Locate the cell with the specified text and output its [x, y] center coordinate. 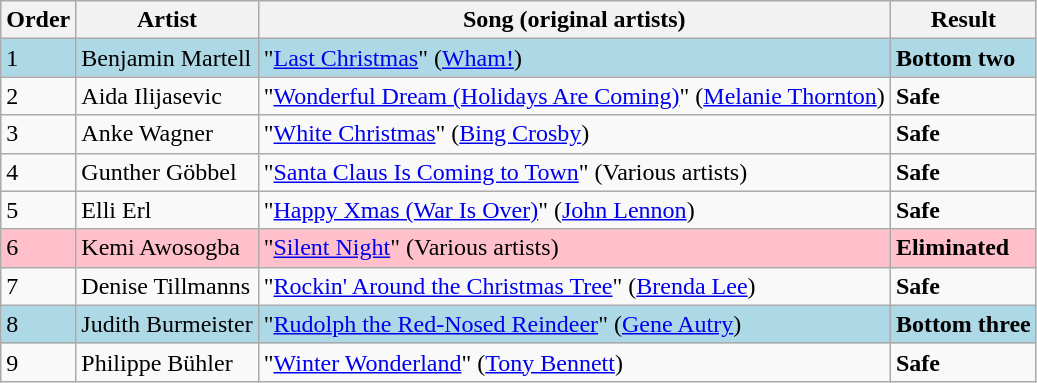
Philippe Bühler [167, 362]
3 [38, 134]
Benjamin Martell [167, 58]
"Silent Night" (Various artists) [574, 248]
9 [38, 362]
Result [963, 20]
Bottom three [963, 324]
Anke Wagner [167, 134]
Eliminated [963, 248]
Order [38, 20]
"Rockin' Around the Christmas Tree" (Brenda Lee) [574, 286]
Kemi Awosogba [167, 248]
Gunther Göbbel [167, 172]
"Rudolph the Red-Nosed Reindeer" (Gene Autry) [574, 324]
4 [38, 172]
Judith Burmeister [167, 324]
Bottom two [963, 58]
Song (original artists) [574, 20]
"Winter Wonderland" (Tony Bennett) [574, 362]
"Last Christmas" (Wham!) [574, 58]
Denise Tillmanns [167, 286]
Artist [167, 20]
8 [38, 324]
"Happy Xmas (War Is Over)" (John Lennon) [574, 210]
"Wonderful Dream (Holidays Are Coming)" (Melanie Thornton) [574, 96]
6 [38, 248]
1 [38, 58]
Elli Erl [167, 210]
2 [38, 96]
Aida Ilijasevic [167, 96]
"Santa Claus Is Coming to Town" (Various artists) [574, 172]
7 [38, 286]
"White Christmas" (Bing Crosby) [574, 134]
5 [38, 210]
